Find where the given text appears and provide that cell's center as (X, Y) coordinate. 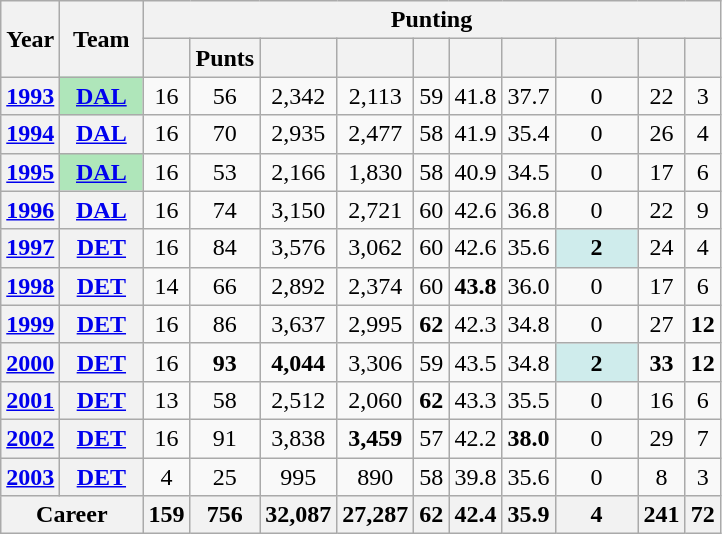
1,830 (376, 172)
1999 (30, 324)
Career (72, 515)
42.4 (476, 515)
38.0 (528, 438)
1993 (30, 96)
93 (225, 362)
3,150 (298, 210)
9 (702, 210)
39.8 (476, 477)
Team (102, 39)
3,637 (298, 324)
41.9 (476, 134)
35.9 (528, 515)
4,044 (298, 362)
29 (662, 438)
159 (166, 515)
2,721 (376, 210)
40.9 (476, 172)
2,892 (298, 286)
14 (166, 286)
27 (662, 324)
33 (662, 362)
995 (298, 477)
84 (225, 248)
3,838 (298, 438)
3,459 (376, 438)
3,306 (376, 362)
72 (702, 515)
1995 (30, 172)
42.2 (476, 438)
756 (225, 515)
2,113 (376, 96)
2,477 (376, 134)
8 (662, 477)
32,087 (298, 515)
2,995 (376, 324)
43.8 (476, 286)
2,935 (298, 134)
27,287 (376, 515)
25 (225, 477)
91 (225, 438)
57 (432, 438)
1996 (30, 210)
890 (376, 477)
70 (225, 134)
43.5 (476, 362)
2,166 (298, 172)
7 (702, 438)
36.8 (528, 210)
2,342 (298, 96)
35.4 (528, 134)
41.8 (476, 96)
56 (225, 96)
3,062 (376, 248)
Year (30, 39)
66 (225, 286)
86 (225, 324)
26 (662, 134)
Punts (225, 58)
2,060 (376, 400)
43.3 (476, 400)
1998 (30, 286)
36.0 (528, 286)
42.3 (476, 324)
35.5 (528, 400)
2003 (30, 477)
Punting (432, 20)
13 (166, 400)
37.7 (528, 96)
2,374 (376, 286)
34.5 (528, 172)
2000 (30, 362)
1994 (30, 134)
241 (662, 515)
2,512 (298, 400)
3,576 (298, 248)
74 (225, 210)
24 (662, 248)
2001 (30, 400)
2002 (30, 438)
1997 (30, 248)
53 (225, 172)
